Detect which cell encompasses the target text, then output its (X, Y) center coordinate. 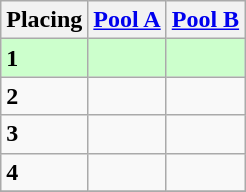
Pool A (127, 20)
Pool B (205, 20)
4 (44, 172)
1 (44, 58)
2 (44, 96)
3 (44, 134)
Placing (44, 20)
